Output the [X, Y] coordinate of the center of the cell containing the given text.  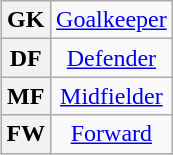
DF [26, 58]
FW [26, 134]
GK [26, 20]
Midfielder [112, 96]
MF [26, 96]
Forward [112, 134]
Goalkeeper [112, 20]
Defender [112, 58]
